Scan for the cell matching the given text and deliver its [X, Y] coordinate at center. 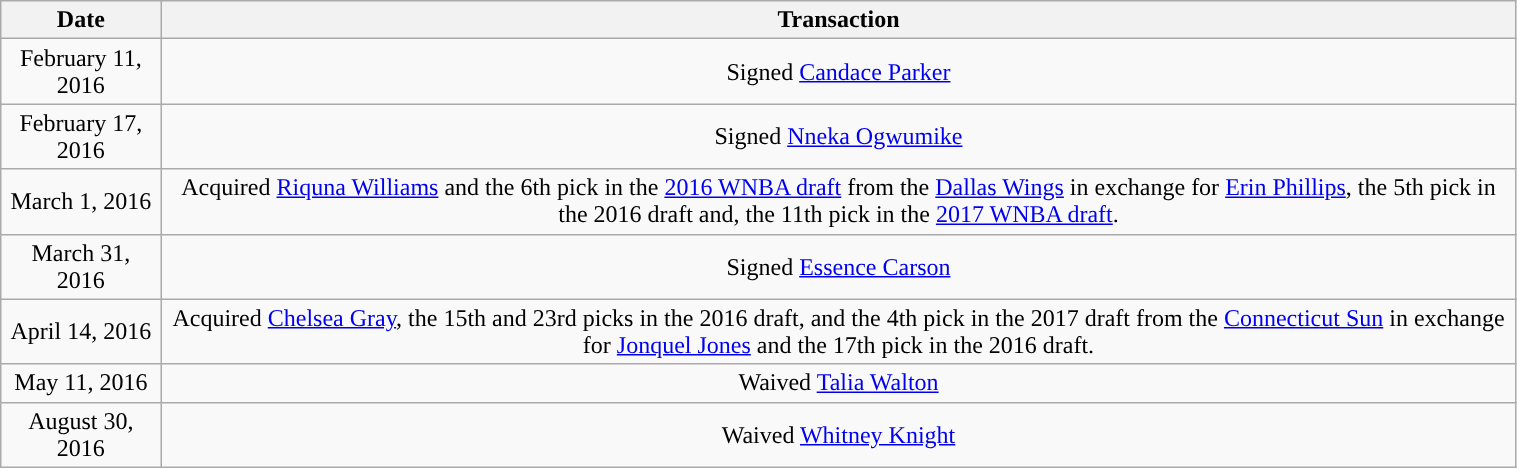
April 14, 2016 [81, 332]
August 30, 2016 [81, 434]
Signed Essence Carson [838, 266]
March 1, 2016 [81, 202]
February 17, 2016 [81, 136]
Waived Whitney Knight [838, 434]
March 31, 2016 [81, 266]
February 11, 2016 [81, 72]
May 11, 2016 [81, 383]
Signed Candace Parker [838, 72]
Date [81, 20]
Signed Nneka Ogwumike [838, 136]
Transaction [838, 20]
Waived Talia Walton [838, 383]
